For the text-containing cell, return its midpoint in [x, y] coordinate format. 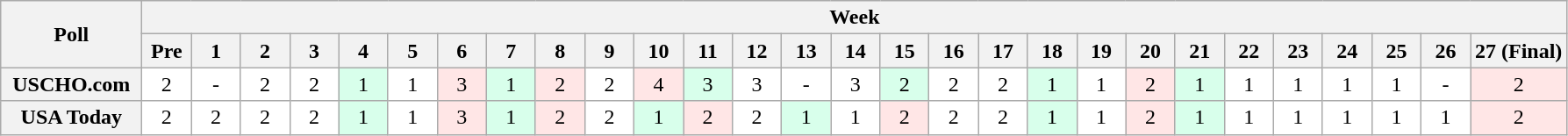
15 [905, 51]
Pre [167, 51]
14 [856, 51]
13 [806, 51]
10 [658, 51]
5 [412, 51]
20 [1150, 51]
19 [1101, 51]
12 [757, 51]
8 [560, 51]
17 [1003, 51]
16 [954, 51]
11 [707, 51]
22 [1249, 51]
Poll [72, 34]
9 [609, 51]
18 [1052, 51]
Week [855, 18]
25 [1396, 51]
23 [1298, 51]
26 [1445, 51]
6 [462, 51]
USA Today [72, 118]
24 [1347, 51]
21 [1199, 51]
USCHO.com [72, 84]
27 (Final) [1519, 51]
7 [511, 51]
